Provide the (X, Y) coordinate of the cell's center where the given text is located.  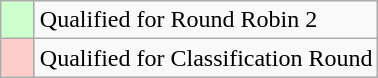
Qualified for Round Robin 2 (206, 20)
Qualified for Classification Round (206, 58)
